Locate the cell with the specified text and output its [X, Y] center coordinate. 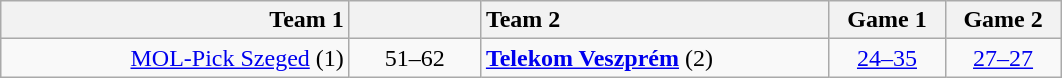
24–35 [887, 58]
Game 1 [887, 20]
Game 2 [1003, 20]
27–27 [1003, 58]
MOL-Pick Szeged (1) [176, 58]
Telekom Veszprém (2) [654, 58]
51–62 [414, 58]
Team 2 [654, 20]
Team 1 [176, 20]
